Provide the [x, y] coordinate of the cell's center where the given text is located.  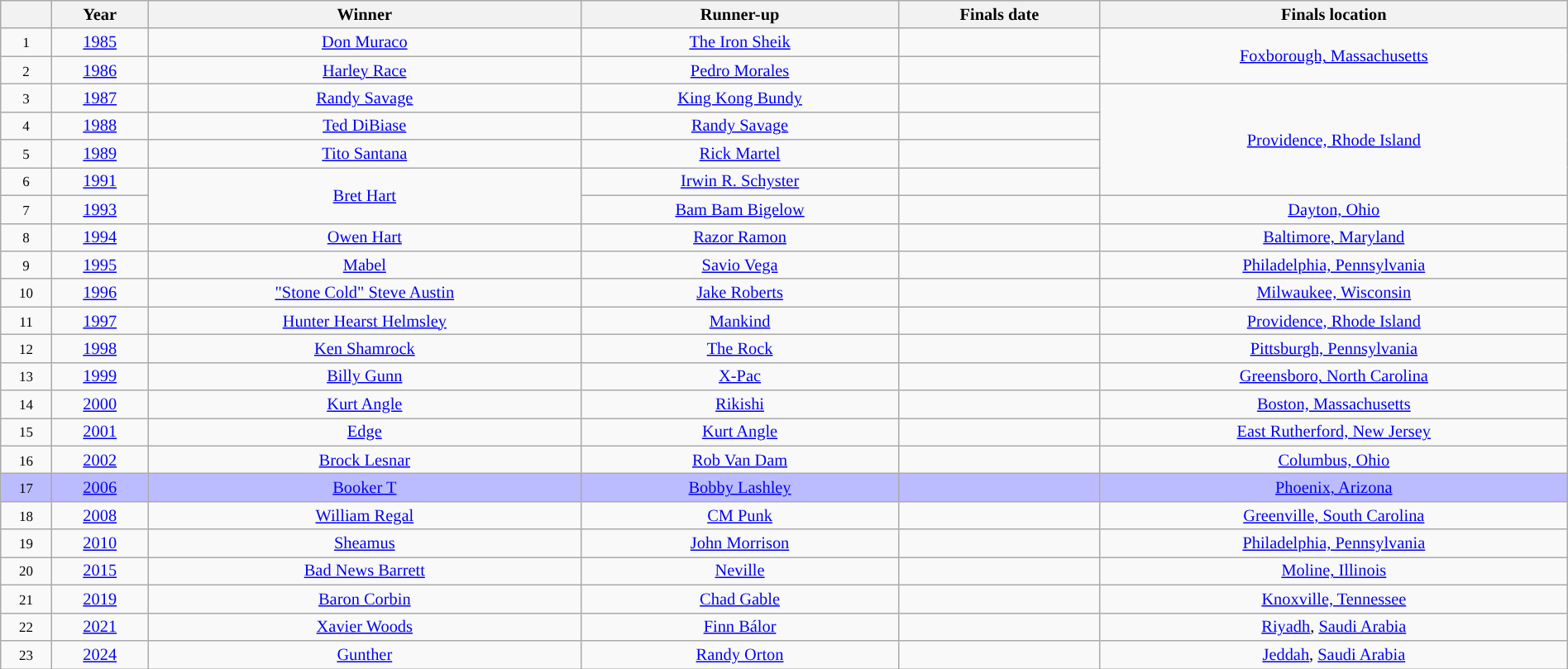
Rikishi [740, 404]
Rob Van Dam [740, 460]
1996 [99, 293]
1998 [99, 348]
East Rutherford, New Jersey [1333, 432]
Harley Race [364, 70]
Finals location [1333, 14]
1989 [99, 154]
Hunter Hearst Helmsley [364, 321]
1995 [99, 265]
Irwin R. Schyster [740, 181]
2002 [99, 460]
Milwaukee, Wisconsin [1333, 293]
4 [26, 126]
CM Punk [740, 515]
13 [26, 376]
1987 [99, 98]
Bobby Lashley [740, 487]
Baltimore, Maryland [1333, 237]
Finals date [1000, 14]
2 [26, 70]
Greenville, South Carolina [1333, 515]
16 [26, 460]
1988 [99, 126]
Bad News Barrett [364, 571]
12 [26, 348]
Randy Orton [740, 654]
18 [26, 515]
11 [26, 321]
2008 [99, 515]
The Rock [740, 348]
10 [26, 293]
Jeddah, Saudi Arabia [1333, 654]
William Regal [364, 515]
Savio Vega [740, 265]
2006 [99, 487]
1 [26, 42]
Booker T [364, 487]
23 [26, 654]
Bret Hart [364, 195]
Columbus, Ohio [1333, 460]
Baron Corbin [364, 599]
1991 [99, 181]
9 [26, 265]
Mabel [364, 265]
1986 [99, 70]
2021 [99, 627]
Moline, Illinois [1333, 571]
2000 [99, 404]
Pedro Morales [740, 70]
Sheamus [364, 543]
Foxborough, Massachusetts [1333, 56]
Year [99, 14]
1985 [99, 42]
19 [26, 543]
17 [26, 487]
8 [26, 237]
Pittsburgh, Pennsylvania [1333, 348]
Don Muraco [364, 42]
5 [26, 154]
2019 [99, 599]
7 [26, 209]
Neville [740, 571]
Tito Santana [364, 154]
Finn Bálor [740, 627]
Riyadh, Saudi Arabia [1333, 627]
Edge [364, 432]
X-Pac [740, 376]
Phoenix, Arizona [1333, 487]
Owen Hart [364, 237]
1999 [99, 376]
22 [26, 627]
20 [26, 571]
3 [26, 98]
Xavier Woods [364, 627]
14 [26, 404]
Greensboro, North Carolina [1333, 376]
1994 [99, 237]
Brock Lesnar [364, 460]
1997 [99, 321]
2001 [99, 432]
Boston, Massachusetts [1333, 404]
Knoxville, Tennessee [1333, 599]
Bam Bam Bigelow [740, 209]
Runner-up [740, 14]
The Iron Sheik [740, 42]
2024 [99, 654]
Mankind [740, 321]
Razor Ramon [740, 237]
15 [26, 432]
Chad Gable [740, 599]
Billy Gunn [364, 376]
2010 [99, 543]
Rick Martel [740, 154]
Ken Shamrock [364, 348]
"Stone Cold" Steve Austin [364, 293]
Winner [364, 14]
Jake Roberts [740, 293]
Ted DiBiase [364, 126]
Gunther [364, 654]
6 [26, 181]
John Morrison [740, 543]
2015 [99, 571]
King Kong Bundy [740, 98]
Dayton, Ohio [1333, 209]
21 [26, 599]
1993 [99, 209]
